Identify which cell holds the provided text, then report its (X, Y) central coordinate. 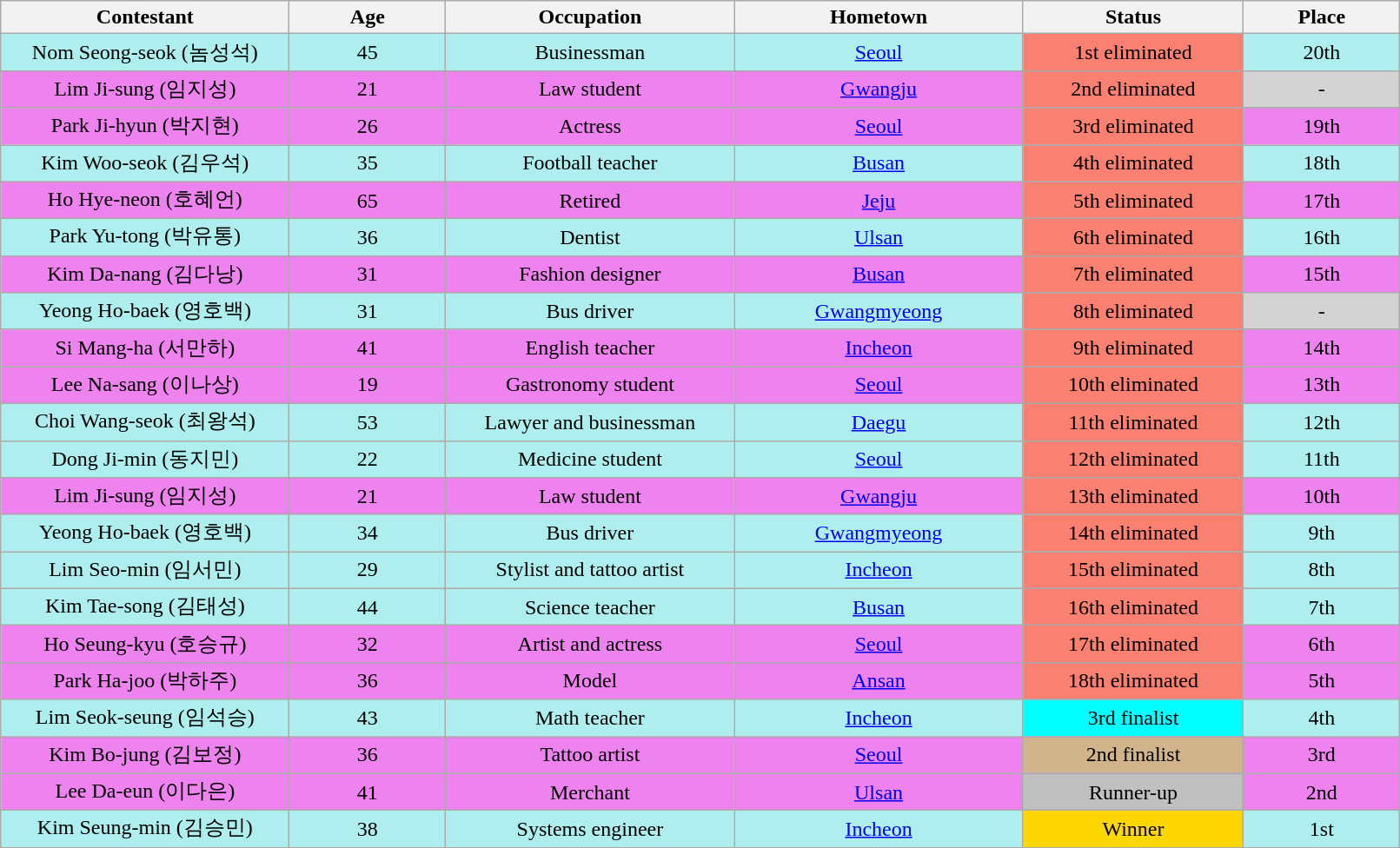
Kim Da-nang (김다낭) (145, 275)
20th (1322, 52)
Businessman (590, 52)
Kim Bo-jung (김보정) (145, 756)
15th (1322, 275)
38 (368, 829)
17th eliminated (1133, 645)
11th eliminated (1133, 422)
17th (1322, 200)
Systems engineer (590, 829)
Artist and actress (590, 645)
Gastronomy student (590, 386)
Kim Woo-seok (김우석) (145, 163)
7th eliminated (1133, 275)
Math teacher (590, 718)
8th (1322, 570)
Model (590, 681)
1st eliminated (1133, 52)
Science teacher (590, 606)
Ho Seung-kyu (호승규) (145, 645)
4th (1322, 718)
Tattoo artist (590, 756)
14th (1322, 348)
53 (368, 422)
Park Yu-tong (박유통) (145, 238)
29 (368, 570)
Ho Hye-neon (호혜언) (145, 200)
9th (1322, 533)
Daegu (879, 422)
Actress (590, 127)
13th (1322, 386)
Contestant (145, 17)
Winner (1133, 829)
65 (368, 200)
2nd eliminated (1133, 89)
Si Mang-ha (서만하) (145, 348)
Place (1322, 17)
Choi Wang-seok (최왕석) (145, 422)
45 (368, 52)
32 (368, 645)
English teacher (590, 348)
Dentist (590, 238)
Hometown (879, 17)
Park Ji-hyun (박지현) (145, 127)
3rd eliminated (1133, 127)
Lee Na-sang (이나상) (145, 386)
Lee Da-eun (이다은) (145, 792)
18th (1322, 163)
Runner-up (1133, 792)
Occupation (590, 17)
18th eliminated (1133, 681)
9th eliminated (1133, 348)
Lawyer and businessman (590, 422)
44 (368, 606)
Kim Seung-min (김승민) (145, 829)
5th (1322, 681)
13th eliminated (1133, 497)
5th eliminated (1133, 200)
Lim Seo-min (임서민) (145, 570)
Retired (590, 200)
1st (1322, 829)
12th (1322, 422)
22 (368, 459)
2nd finalist (1133, 756)
Football teacher (590, 163)
34 (368, 533)
35 (368, 163)
16th (1322, 238)
3rd (1322, 756)
15th eliminated (1133, 570)
6th eliminated (1133, 238)
Medicine student (590, 459)
19 (368, 386)
26 (368, 127)
Merchant (590, 792)
Stylist and tattoo artist (590, 570)
Jeju (879, 200)
Ansan (879, 681)
10th eliminated (1133, 386)
Dong Ji-min (동지민) (145, 459)
Status (1133, 17)
6th (1322, 645)
Park Ha-joo (박하주) (145, 681)
12th eliminated (1133, 459)
3rd finalist (1133, 718)
19th (1322, 127)
7th (1322, 606)
8th eliminated (1133, 311)
Lim Seok-seung (임석승) (145, 718)
Age (368, 17)
16th eliminated (1133, 606)
11th (1322, 459)
4th eliminated (1133, 163)
10th (1322, 497)
Fashion designer (590, 275)
43 (368, 718)
Nom Seong-seok (놈성석) (145, 52)
14th eliminated (1133, 533)
2nd (1322, 792)
Kim Tae-song (김태성) (145, 606)
